Identify which cell holds the provided text, then report its (x, y) central coordinate. 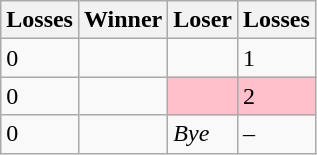
Winner (122, 20)
Loser (203, 20)
– (277, 134)
1 (277, 58)
2 (277, 96)
Bye (203, 134)
